Search for the cell housing the specified text and yield its [x, y] center coordinate. 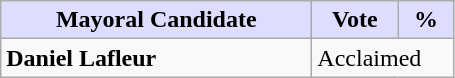
% [426, 20]
Vote [355, 20]
Mayoral Candidate [156, 20]
Daniel Lafleur [156, 58]
Acclaimed [383, 58]
